Return the (x, y) coordinate for the center point of the cell that contains the specified text.  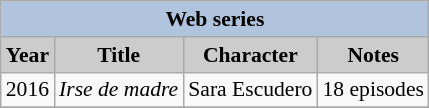
18 episodes (372, 90)
2016 (28, 90)
Title (118, 55)
Sara Escudero (250, 90)
Notes (372, 55)
Web series (215, 19)
Year (28, 55)
Character (250, 55)
Irse de madre (118, 90)
